Return [X, Y] of the center of cell containing provided text 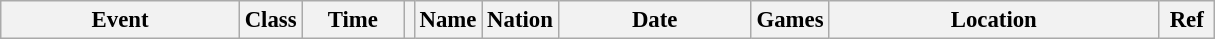
Ref [1187, 20]
Name [448, 20]
Date [654, 20]
Time [353, 20]
Class [270, 20]
Event [120, 20]
Games [790, 20]
Location [994, 20]
Nation [520, 20]
